Identify which cell holds the provided text, then report its [X, Y] central coordinate. 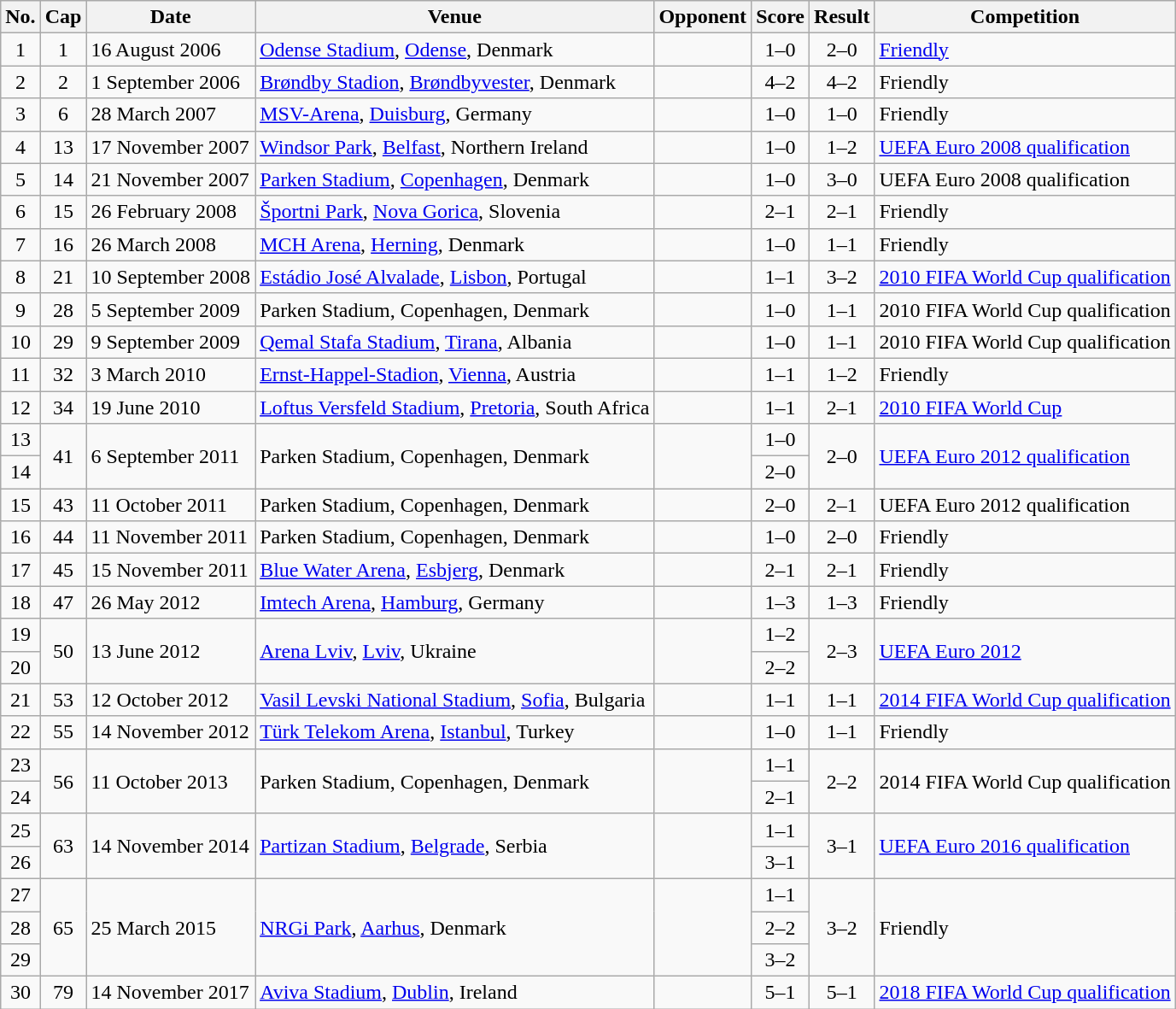
14 November 2014 [171, 846]
63 [63, 846]
2010 FIFA World Cup [1025, 408]
26 [20, 862]
19 [20, 635]
Competition [1025, 17]
22 [20, 732]
Ernst-Happel-Stadion, Vienna, Austria [454, 374]
26 February 2008 [171, 212]
56 [63, 781]
Odense Stadium, Odense, Denmark [454, 50]
NRGi Park, Aarhus, Denmark [454, 927]
Blue Water Arena, Esbjerg, Denmark [454, 570]
Türk Telekom Arena, Istanbul, Turkey [454, 732]
44 [63, 537]
Qemal Stafa Stadium, Tirana, Albania [454, 342]
Result [842, 17]
53 [63, 700]
19 June 2010 [171, 408]
4 [20, 147]
Arena Lviv, Lviv, Ukraine [454, 651]
Estádio José Alvalade, Lisbon, Portugal [454, 277]
No. [20, 17]
17 November 2007 [171, 147]
13 June 2012 [171, 651]
11 October 2011 [171, 505]
17 [20, 570]
Imtech Arena, Hamburg, Germany [454, 602]
25 [20, 830]
20 [20, 667]
MSV-Arena, Duisburg, Germany [454, 114]
45 [63, 570]
UEFA Euro 2016 qualification [1025, 846]
16 August 2006 [171, 50]
6 September 2011 [171, 456]
27 [20, 895]
26 May 2012 [171, 602]
11 October 2013 [171, 781]
28 March 2007 [171, 114]
Športni Park, Nova Gorica, Slovenia [454, 212]
65 [63, 927]
Partizan Stadium, Belgrade, Serbia [454, 846]
3 [20, 114]
14 November 2017 [171, 993]
11 November 2011 [171, 537]
3–0 [842, 179]
Opponent [703, 17]
25 March 2015 [171, 927]
10 [20, 342]
8 [20, 277]
2–3 [842, 651]
32 [63, 374]
34 [63, 408]
43 [63, 505]
24 [20, 797]
12 [20, 408]
5 [20, 179]
11 [20, 374]
14 November 2012 [171, 732]
12 October 2012 [171, 700]
2018 FIFA World Cup qualification [1025, 993]
10 September 2008 [171, 277]
Windsor Park, Belfast, Northern Ireland [454, 147]
41 [63, 456]
3 March 2010 [171, 374]
7 [20, 244]
Aviva Stadium, Dublin, Ireland [454, 993]
9 [20, 309]
1 September 2006 [171, 82]
Date [171, 17]
50 [63, 651]
Brøndby Stadion, Brøndbyvester, Denmark [454, 82]
23 [20, 765]
18 [20, 602]
15 November 2011 [171, 570]
55 [63, 732]
UEFA Euro 2012 [1025, 651]
26 March 2008 [171, 244]
Vasil Levski National Stadium, Sofia, Bulgaria [454, 700]
79 [63, 993]
30 [20, 993]
21 November 2007 [171, 179]
9 September 2009 [171, 342]
Score [781, 17]
Loftus Versfeld Stadium, Pretoria, South Africa [454, 408]
47 [63, 602]
MCH Arena, Herning, Denmark [454, 244]
5 September 2009 [171, 309]
Cap [63, 17]
Venue [454, 17]
